Locate the cell with the specified text and output its (x, y) center coordinate. 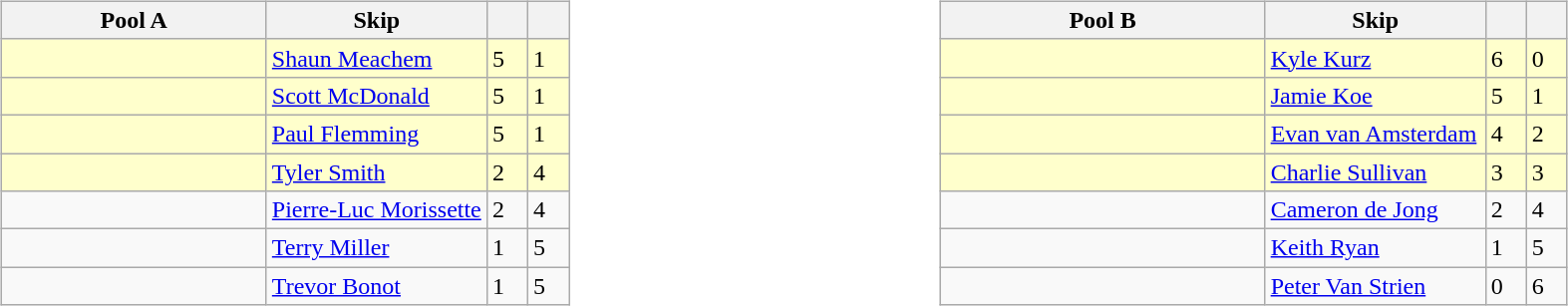
Scott McDonald (377, 96)
Peter Van Strien (1376, 286)
Paul Flemming (377, 134)
Pierre-Luc Morissette (377, 210)
Trevor Bonot (377, 286)
Pool B (1102, 20)
Shaun Meachem (377, 58)
Jamie Koe (1376, 96)
Tyler Smith (377, 172)
Keith Ryan (1376, 248)
Charlie Sullivan (1376, 172)
Terry Miller (377, 248)
Pool A (134, 20)
Evan van Amsterdam (1376, 134)
Cameron de Jong (1376, 210)
Kyle Kurz (1376, 58)
